Provide the [X, Y] coordinate of the cell's center where the given text is located.  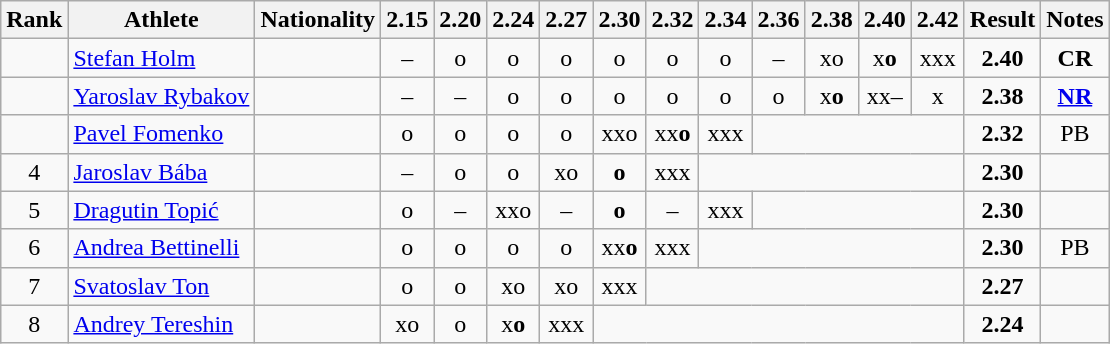
7 [34, 286]
2.15 [408, 20]
Pavel Fomenko [162, 134]
8 [34, 324]
2.36 [778, 20]
Stefan Holm [162, 58]
Svatoslav Ton [162, 286]
Jaroslav Bába [162, 172]
2.20 [460, 20]
x [938, 96]
Nationality [318, 20]
Notes [1075, 20]
6 [34, 248]
Andrea Bettinelli [162, 248]
Andrey Tereshin [162, 324]
4 [34, 172]
Rank [34, 20]
xx– [884, 96]
2.42 [938, 20]
Dragutin Topić [162, 210]
Result [1002, 20]
NR [1075, 96]
Athlete [162, 20]
CR [1075, 58]
5 [34, 210]
Yaroslav Rybakov [162, 96]
2.34 [726, 20]
